From the cell containing the given text, extract its center point as (X, Y) coordinate. 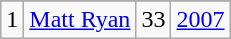
1 (12, 20)
2007 (200, 20)
33 (154, 20)
Matt Ryan (80, 20)
